Return the [X, Y] coordinate for the center point of the cell that contains the specified text.  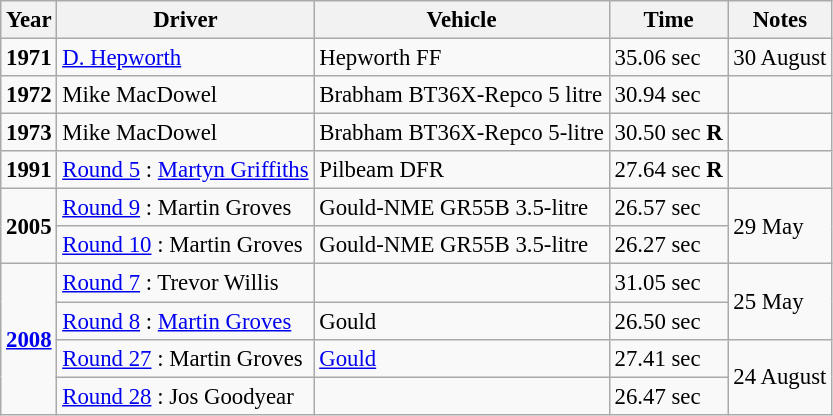
Hepworth FF [462, 58]
Pilbeam DFR [462, 170]
Year [29, 20]
31.05 sec [668, 283]
Notes [780, 20]
Round 10 : Martin Groves [186, 245]
2008 [29, 339]
Round 27 : Martin Groves [186, 358]
30.50 sec R [668, 133]
27.41 sec [668, 358]
Round 7 : Trevor Willis [186, 283]
25 May [780, 302]
1991 [29, 170]
Time [668, 20]
Driver [186, 20]
30 August [780, 58]
26.57 sec [668, 208]
Round 9 : Martin Groves [186, 208]
D. Hepworth [186, 58]
Brabham BT36X-Repco 5 litre [462, 95]
1971 [29, 58]
30.94 sec [668, 95]
26.27 sec [668, 245]
27.64 sec R [668, 170]
Round 5 : Martyn Griffiths [186, 170]
2005 [29, 226]
35.06 sec [668, 58]
Round 28 : Jos Goodyear [186, 396]
26.47 sec [668, 396]
1972 [29, 95]
24 August [780, 376]
Brabham BT36X-Repco 5-litre [462, 133]
Vehicle [462, 20]
26.50 sec [668, 321]
1973 [29, 133]
Round 8 : Martin Groves [186, 321]
29 May [780, 226]
